Scan for the cell matching the given text and deliver its [x, y] coordinate at center. 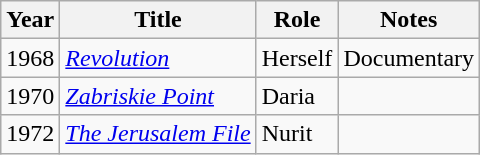
Daria [297, 96]
Zabriskie Point [158, 96]
Nurit [297, 134]
Herself [297, 58]
1972 [30, 134]
Title [158, 20]
1970 [30, 96]
The Jerusalem File [158, 134]
1968 [30, 58]
Documentary [409, 58]
Year [30, 20]
Notes [409, 20]
Revolution [158, 58]
Role [297, 20]
